Identify which cell holds the provided text, then report its (X, Y) central coordinate. 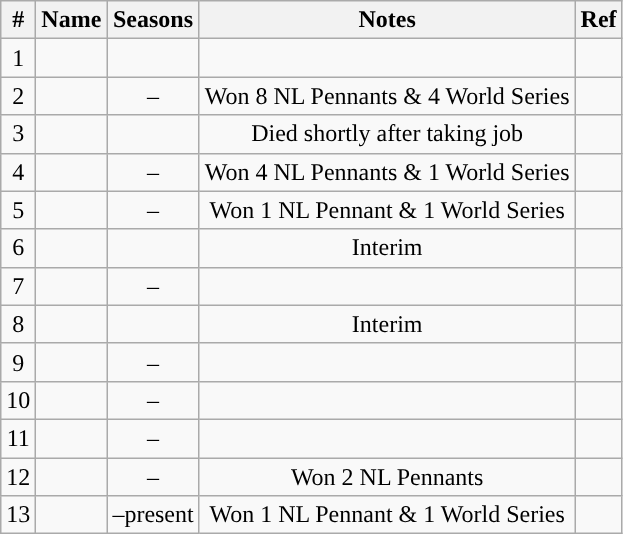
Name (72, 20)
–present (153, 515)
Seasons (153, 20)
6 (18, 248)
9 (18, 362)
Won 4 NL Pennants & 1 World Series (387, 172)
Won 8 NL Pennants & 4 World Series (387, 96)
2 (18, 96)
Won 2 NL Pennants (387, 477)
7 (18, 286)
Ref (598, 20)
11 (18, 438)
# (18, 20)
13 (18, 515)
1 (18, 58)
Notes (387, 20)
Died shortly after taking job (387, 134)
8 (18, 324)
5 (18, 210)
10 (18, 400)
12 (18, 477)
4 (18, 172)
3 (18, 134)
